Find where the given text appears and provide that cell's center as (x, y) coordinate. 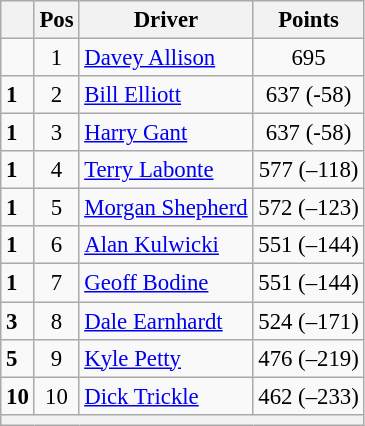
4 (56, 170)
476 (–219) (308, 358)
524 (–171) (308, 321)
Points (308, 20)
Kyle Petty (166, 358)
Dale Earnhardt (166, 321)
Geoff Bodine (166, 283)
Alan Kulwicki (166, 245)
Dick Trickle (166, 396)
695 (308, 58)
2 (56, 95)
577 (–118) (308, 170)
Harry Gant (166, 133)
9 (56, 358)
Terry Labonte (166, 170)
7 (56, 283)
8 (56, 321)
Morgan Shepherd (166, 208)
6 (56, 245)
Davey Allison (166, 58)
462 (–233) (308, 396)
572 (–123) (308, 208)
Bill Elliott (166, 95)
Driver (166, 20)
Pos (56, 20)
